Locate the cell with the specified text and output its [x, y] center coordinate. 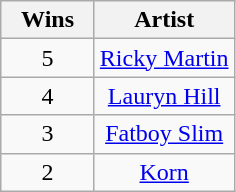
2 [48, 172]
Korn [164, 172]
3 [48, 134]
Artist [164, 20]
5 [48, 58]
Fatboy Slim [164, 134]
Lauryn Hill [164, 96]
Ricky Martin [164, 58]
4 [48, 96]
Wins [48, 20]
